Pinpoint the cell where the given text exists, returning its (x, y) midpoint coordinate. 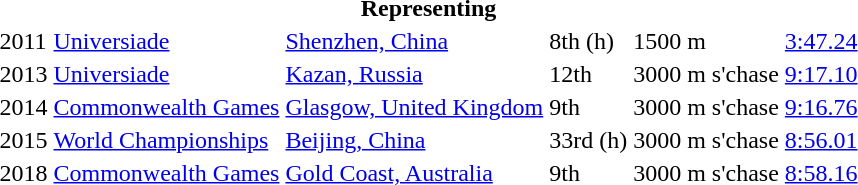
World Championships (166, 140)
Commonwealth Games (166, 107)
12th (588, 74)
1500 m (706, 41)
9th (588, 107)
Kazan, Russia (414, 74)
Beijing, China (414, 140)
33rd (h) (588, 140)
Shenzhen, China (414, 41)
8th (h) (588, 41)
Glasgow, United Kingdom (414, 107)
